Locate the cell with the specified text and output its [x, y] center coordinate. 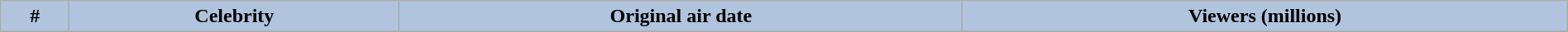
Celebrity [235, 16]
Viewers (millions) [1265, 16]
# [35, 16]
Original air date [681, 16]
